Locate the cell with the specified text and output its (x, y) center coordinate. 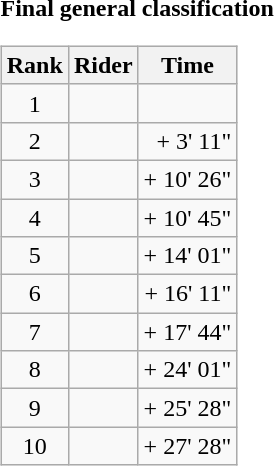
3 (34, 179)
+ 14' 01" (188, 256)
+ 3' 11" (188, 141)
Rank (34, 65)
6 (34, 294)
10 (34, 446)
Time (188, 65)
4 (34, 217)
+ 10' 26" (188, 179)
+ 17' 44" (188, 332)
Rider (103, 65)
8 (34, 370)
+ 24' 01" (188, 370)
+ 16' 11" (188, 294)
+ 10' 45" (188, 217)
2 (34, 141)
+ 25' 28" (188, 408)
9 (34, 408)
5 (34, 256)
+ 27' 28" (188, 446)
7 (34, 332)
1 (34, 103)
